For the text-containing cell, return its midpoint in [X, Y] coordinate format. 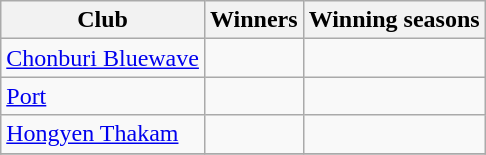
Club [103, 20]
Hongyen Thakam [103, 134]
Chonburi Bluewave [103, 58]
Winners [254, 20]
Port [103, 96]
Winning seasons [394, 20]
